Detect which cell encompasses the target text, then output its [X, Y] center coordinate. 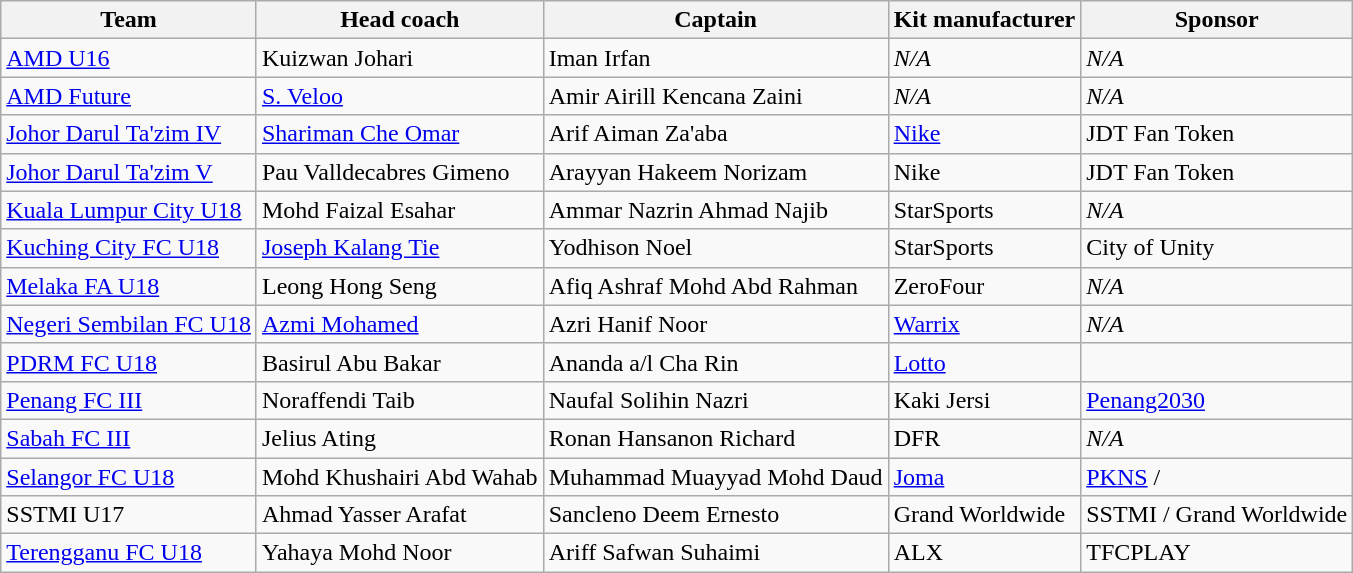
City of Unity [1217, 248]
Azri Hanif Noor [716, 324]
Captain [716, 20]
PKNS / [1217, 477]
ZeroFour [984, 286]
Ammar Nazrin Ahmad Najib [716, 210]
Iman Irfan [716, 58]
PDRM FC U18 [129, 362]
Grand Worldwide [984, 515]
Ananda a/l Cha Rin [716, 362]
Kuala Lumpur City U18 [129, 210]
Kaki Jersi [984, 400]
Azmi Mohamed [400, 324]
Ahmad Yasser Arafat [400, 515]
Pau Valldecabres Gimeno [400, 172]
AMD U16 [129, 58]
Penang2030 [1217, 400]
Warrix [984, 324]
S. Veloo [400, 96]
Melaka FA U18 [129, 286]
SSTMI / Grand Worldwide [1217, 515]
Joma [984, 477]
Leong Hong Seng [400, 286]
Terengganu FC U18 [129, 553]
Mohd Faizal Esahar [400, 210]
AMD Future [129, 96]
Yahaya Mohd Noor [400, 553]
Team [129, 20]
Basirul Abu Bakar [400, 362]
Joseph Kalang Tie [400, 248]
Sancleno Deem Ernesto [716, 515]
Noraffendi Taib [400, 400]
Muhammad Muayyad Mohd Daud [716, 477]
Negeri Sembilan FC U18 [129, 324]
Jelius Ating [400, 438]
Yodhison Noel [716, 248]
Ronan Hansanon Richard [716, 438]
Amir Airill Kencana Zaini [716, 96]
Selangor FC U18 [129, 477]
ALX [984, 553]
Ariff Safwan Suhaimi [716, 553]
Johor Darul Ta'zim IV [129, 134]
TFCPLAY [1217, 553]
Penang FC III [129, 400]
Head coach [400, 20]
Afiq Ashraf Mohd Abd Rahman [716, 286]
Sponsor [1217, 20]
Shariman Che Omar [400, 134]
Kit manufacturer [984, 20]
DFR [984, 438]
SSTMI U17 [129, 515]
Lotto [984, 362]
Kuching City FC U18 [129, 248]
Sabah FC III [129, 438]
Mohd Khushairi Abd Wahab [400, 477]
Johor Darul Ta'zim V [129, 172]
Arayyan Hakeem Norizam [716, 172]
Arif Aiman Za'aba [716, 134]
Naufal Solihin Nazri [716, 400]
Kuizwan Johari [400, 58]
